Pinpoint the cell where the given text exists, returning its [x, y] midpoint coordinate. 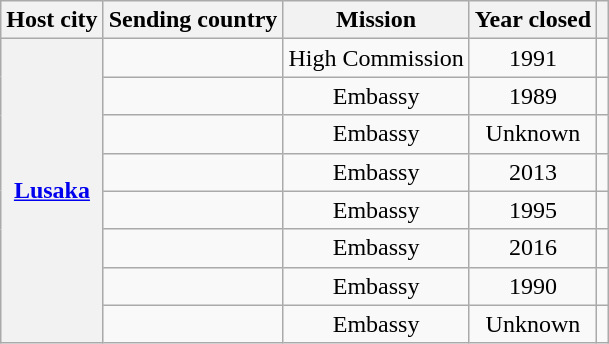
Lusaka [52, 191]
Host city [52, 20]
High Commission [376, 58]
Year closed [532, 20]
Mission [376, 20]
2013 [532, 172]
1995 [532, 210]
1989 [532, 96]
2016 [532, 248]
1990 [532, 286]
Sending country [193, 20]
1991 [532, 58]
